Find where the given text appears and provide that cell's center as (x, y) coordinate. 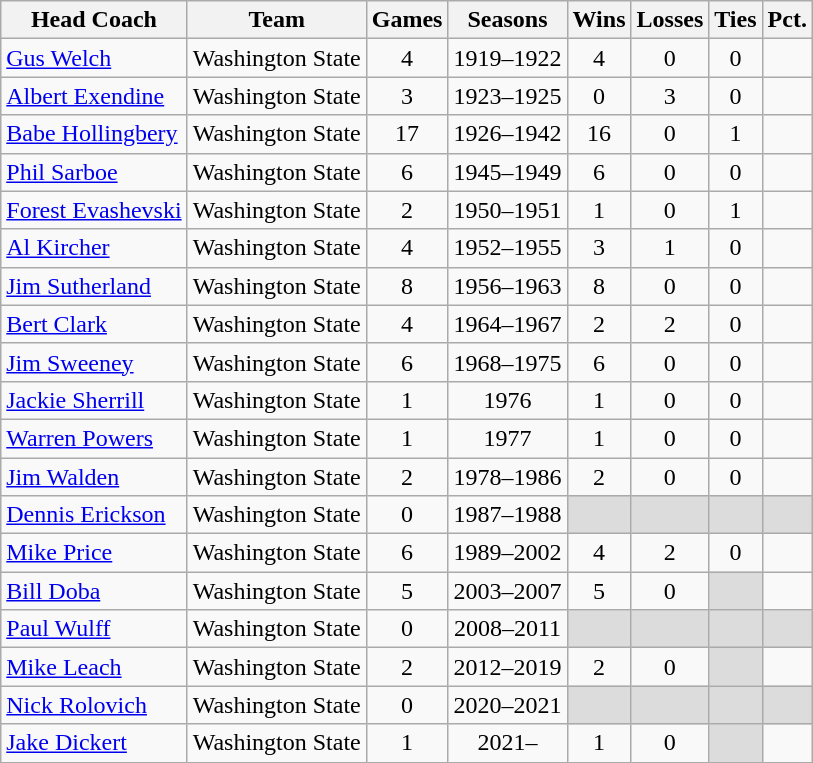
Team (276, 20)
Bert Clark (94, 324)
1952–1955 (508, 248)
1956–1963 (508, 286)
Bill Doba (94, 591)
Head Coach (94, 20)
1989–2002 (508, 553)
Gus Welch (94, 58)
Wins (599, 20)
Seasons (508, 20)
1976 (508, 400)
Losses (670, 20)
1978–1986 (508, 477)
1987–1988 (508, 515)
2008–2011 (508, 629)
Phil Sarboe (94, 172)
Mike Leach (94, 667)
1919–1922 (508, 58)
Nick Rolovich (94, 705)
2020–2021 (508, 705)
1977 (508, 438)
Jake Dickert (94, 743)
Games (407, 20)
Mike Price (94, 553)
Forest Evashevski (94, 210)
Jim Walden (94, 477)
Al Kircher (94, 248)
Ties (736, 20)
Jim Sweeney (94, 362)
Jim Sutherland (94, 286)
Babe Hollingbery (94, 134)
1968–1975 (508, 362)
1926–1942 (508, 134)
1923–1925 (508, 96)
Warren Powers (94, 438)
Paul Wulff (94, 629)
2021– (508, 743)
2003–2007 (508, 591)
16 (599, 134)
Albert Exendine (94, 96)
Pct. (787, 20)
1945–1949 (508, 172)
1964–1967 (508, 324)
2012–2019 (508, 667)
Jackie Sherrill (94, 400)
Dennis Erickson (94, 515)
1950–1951 (508, 210)
17 (407, 134)
